Provide the [X, Y] coordinate of the cell's center where the given text is located.  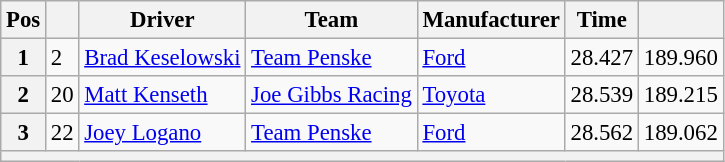
Joey Logano [162, 133]
Driver [162, 20]
28.562 [602, 133]
20 [62, 95]
Joe Gibbs Racing [332, 95]
Pos [24, 20]
189.215 [680, 95]
28.539 [602, 95]
189.062 [680, 133]
3 [24, 133]
189.960 [680, 58]
Toyota [491, 95]
Brad Keselowski [162, 58]
Manufacturer [491, 20]
28.427 [602, 58]
Time [602, 20]
Team [332, 20]
22 [62, 133]
1 [24, 58]
Matt Kenseth [162, 95]
